Return (x, y) of the center of cell containing provided text 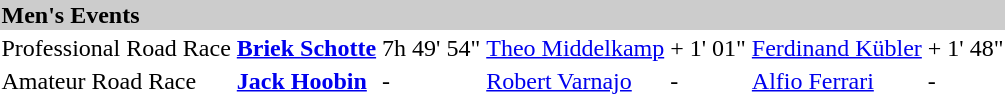
+ 1' 01" (708, 48)
Theo Middelkamp (576, 48)
Professional Road Race (116, 48)
Men's Events (502, 15)
Briek Schotte (306, 48)
Ferdinand Kübler (836, 48)
+ 1' 48" (966, 48)
7h 49' 54" (432, 48)
